Extract the (x, y) coordinate from the center of the cell holding the provided text.  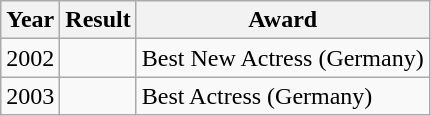
Result (98, 20)
Award (282, 20)
Best Actress (Germany) (282, 96)
2003 (30, 96)
Best New Actress (Germany) (282, 58)
Year (30, 20)
2002 (30, 58)
